Output the [x, y] coordinate of the center of the cell containing the given text.  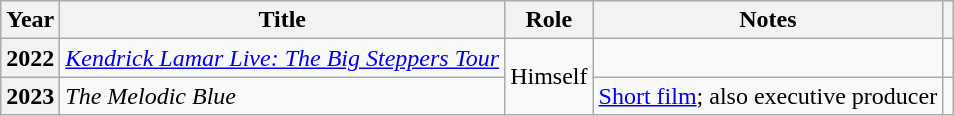
The Melodic Blue [282, 96]
Year [30, 20]
Title [282, 20]
Notes [768, 20]
2023 [30, 96]
Himself [549, 77]
2022 [30, 58]
Kendrick Lamar Live: The Big Steppers Tour [282, 58]
Role [549, 20]
Short film; also executive producer [768, 96]
